Find where the given text appears and provide that cell's center as (X, Y) coordinate. 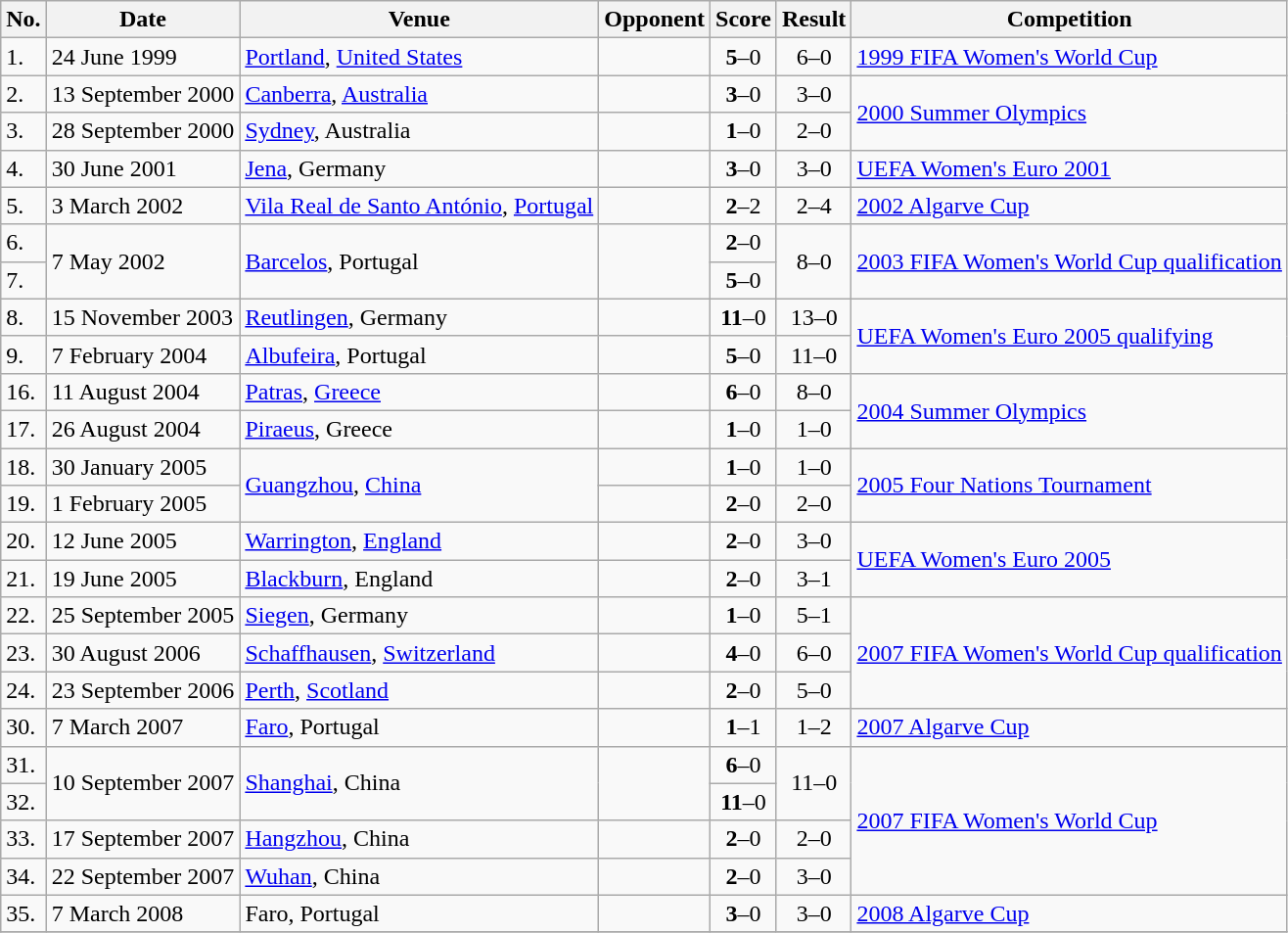
17. (23, 429)
Hangzhou, China (419, 839)
7 February 2004 (143, 354)
22 September 2007 (143, 876)
35. (23, 913)
Warrington, England (419, 541)
Score (744, 20)
Schaffhausen, Switzerland (419, 653)
13 September 2000 (143, 94)
30. (23, 727)
3–1 (813, 579)
2004 Summer Olympics (1070, 410)
Piraeus, Greece (419, 429)
28 September 2000 (143, 131)
2007 Algarve Cup (1070, 727)
1. (23, 57)
1–2 (813, 727)
7 May 2002 (143, 261)
2–2 (744, 206)
7 March 2007 (143, 727)
3 March 2002 (143, 206)
23 September 2006 (143, 690)
2000 Summer Olympics (1070, 113)
1 February 2005 (143, 504)
Wuhan, China (419, 876)
2–4 (813, 206)
1999 FIFA Women's World Cup (1070, 57)
Competition (1070, 20)
Portland, United States (419, 57)
2007 FIFA Women's World Cup qualification (1070, 653)
UEFA Women's Euro 2005 qualifying (1070, 336)
30 August 2006 (143, 653)
3. (23, 131)
11 August 2004 (143, 392)
Blackburn, England (419, 579)
Albufeira, Portugal (419, 354)
Date (143, 20)
23. (23, 653)
24. (23, 690)
30 June 2001 (143, 168)
Guangzhou, China (419, 486)
34. (23, 876)
Opponent (655, 20)
Canberra, Australia (419, 94)
UEFA Women's Euro 2005 (1070, 560)
Result (813, 20)
2007 FIFA Women's World Cup (1070, 820)
22. (23, 616)
9. (23, 354)
Shanghai, China (419, 783)
Sydney, Australia (419, 131)
6. (23, 243)
25 September 2005 (143, 616)
4. (23, 168)
Jena, Germany (419, 168)
19 June 2005 (143, 579)
Perth, Scotland (419, 690)
16. (23, 392)
2002 Algarve Cup (1070, 206)
7. (23, 280)
30 January 2005 (143, 467)
26 August 2004 (143, 429)
Siegen, Germany (419, 616)
2008 Algarve Cup (1070, 913)
31. (23, 765)
24 June 1999 (143, 57)
4–0 (744, 653)
5. (23, 206)
33. (23, 839)
Reutlingen, Germany (419, 317)
2005 Four Nations Tournament (1070, 486)
13–0 (813, 317)
2003 FIFA Women's World Cup qualification (1070, 261)
21. (23, 579)
UEFA Women's Euro 2001 (1070, 168)
Barcelos, Portugal (419, 261)
12 June 2005 (143, 541)
32. (23, 802)
10 September 2007 (143, 783)
7 March 2008 (143, 913)
1–1 (744, 727)
5–1 (813, 616)
Venue (419, 20)
2. (23, 94)
15 November 2003 (143, 317)
18. (23, 467)
Patras, Greece (419, 392)
No. (23, 20)
17 September 2007 (143, 839)
19. (23, 504)
8. (23, 317)
Vila Real de Santo António, Portugal (419, 206)
20. (23, 541)
